Locate the cell with the specified text and output its (X, Y) center coordinate. 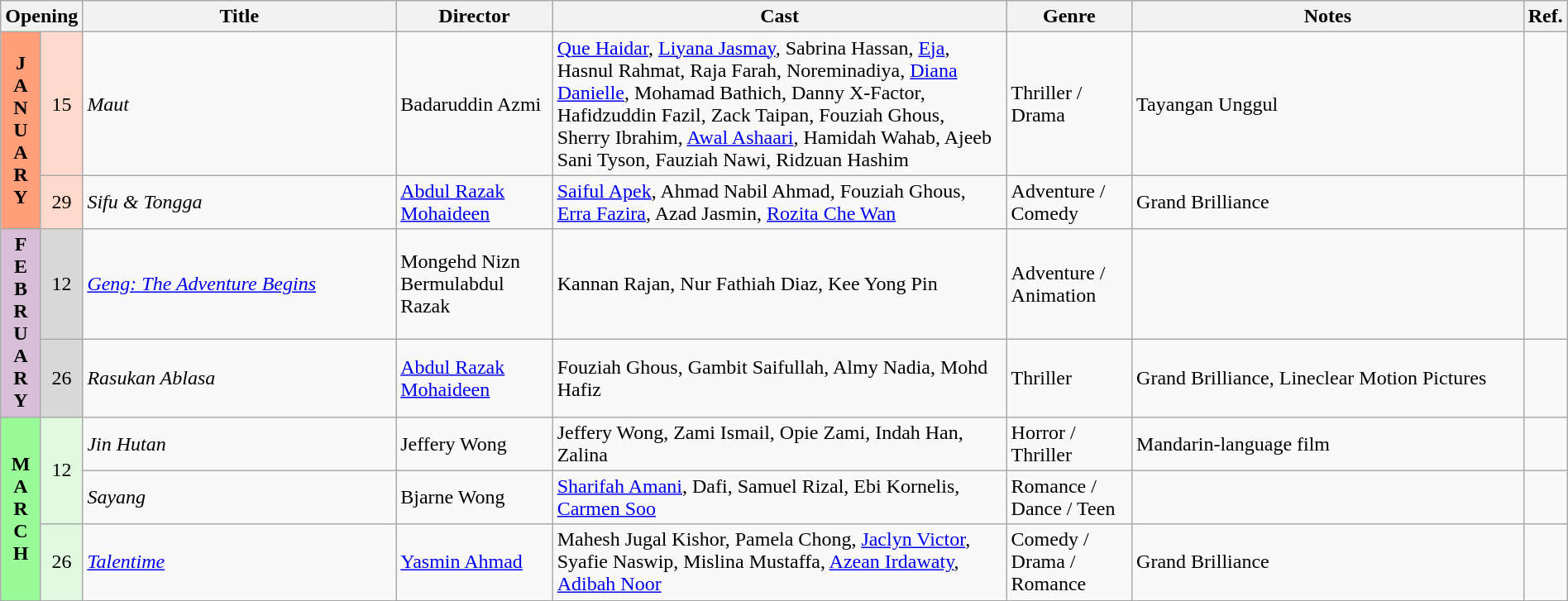
Jeffery Wong (475, 443)
Adventure / Animation (1069, 284)
Comedy / Drama / Romance (1069, 562)
Geng: The Adventure Begins (240, 284)
Romance / Dance / Teen (1069, 498)
Mandarin-language film (1328, 443)
29 (61, 202)
Director (475, 17)
Yasmin Ahmad (475, 562)
Kannan Rajan, Nur Fathiah Diaz, Kee Yong Pin (779, 284)
Sharifah Amani, Dafi, Samuel Rizal, Ebi Kornelis, Carmen Soo (779, 498)
15 (61, 104)
Ref. (1545, 17)
Grand Brilliance, Lineclear Motion Pictures (1328, 378)
Jin Hutan (240, 443)
Horror / Thriller (1069, 443)
Mongehd Nizn Bermulabdul Razak (475, 284)
Bjarne Wong (475, 498)
Opening (41, 17)
Rasukan Ablasa (240, 378)
Jeffery Wong, Zami Ismail, Opie Zami, Indah Han, Zalina (779, 443)
JANUARY (22, 131)
Tayangan Unggul (1328, 104)
Notes (1328, 17)
Title (240, 17)
Badaruddin Azmi (475, 104)
Cast (779, 17)
Genre (1069, 17)
Fouziah Ghous, Gambit Saifullah, Almy Nadia, Mohd Hafiz (779, 378)
Sayang (240, 498)
FEBRUARY (22, 322)
Thriller / Drama (1069, 104)
MARCH (22, 508)
Adventure / Comedy (1069, 202)
Thriller (1069, 378)
Maut (240, 104)
Mahesh Jugal Kishor, Pamela Chong, Jaclyn Victor, Syafie Naswip, Mislina Mustaffa, Azean Irdawaty, Adibah Noor (779, 562)
Sifu & Tongga (240, 202)
Talentime (240, 562)
Saiful Apek, Ahmad Nabil Ahmad, Fouziah Ghous, Erra Fazira, Azad Jasmin, Rozita Che Wan (779, 202)
